Output the (X, Y) coordinate of the center of the cell containing the given text.  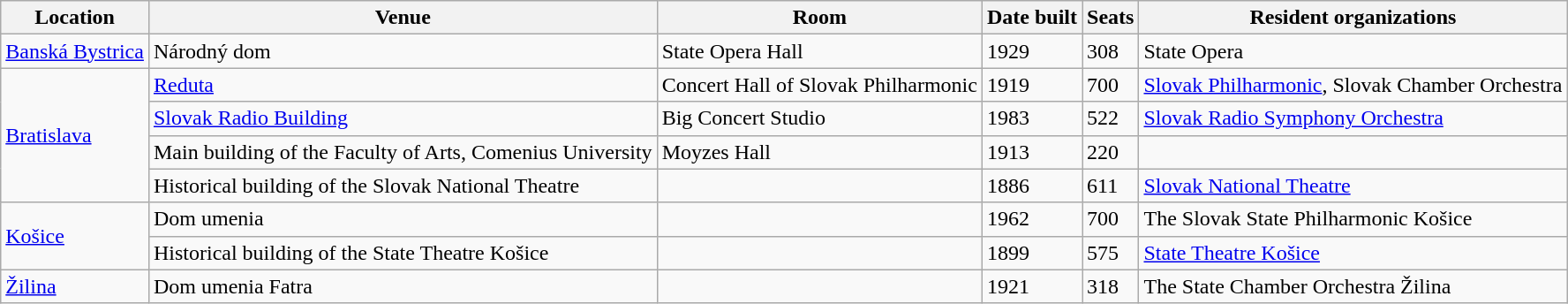
Room (819, 18)
Dom umenia Fatra (403, 286)
The State Chamber Orchestra Žilina (1353, 286)
Slovak Philharmonic, Slovak Chamber Orchestra (1353, 85)
Concert Hall of Slovak Philharmonic (819, 85)
522 (1111, 118)
Historical building of the Slovak National Theatre (403, 186)
Main building of the Faculty of Arts, Comenius University (403, 152)
1921 (1031, 286)
1886 (1031, 186)
State Opera (1353, 51)
1929 (1031, 51)
1913 (1031, 152)
Historical building of the State Theatre Košice (403, 253)
318 (1111, 286)
State Opera Hall (819, 51)
575 (1111, 253)
308 (1111, 51)
611 (1111, 186)
1962 (1031, 219)
Moyzes Hall (819, 152)
Date built (1031, 18)
Slovak National Theatre (1353, 186)
Seats (1111, 18)
Slovak Radio Building (403, 118)
Košice (75, 236)
Bratislava (75, 135)
The Slovak State Philharmonic Košice (1353, 219)
Slovak Radio Symphony Orchestra (1353, 118)
Žilina (75, 286)
1919 (1031, 85)
State Theatre Košice (1353, 253)
Venue (403, 18)
Národný dom (403, 51)
Reduta (403, 85)
Resident organizations (1353, 18)
Dom umenia (403, 219)
220 (1111, 152)
Location (75, 18)
Big Concert Studio (819, 118)
Banská Bystrica (75, 51)
1983 (1031, 118)
1899 (1031, 253)
